Detect which cell encompasses the target text, then output its (X, Y) center coordinate. 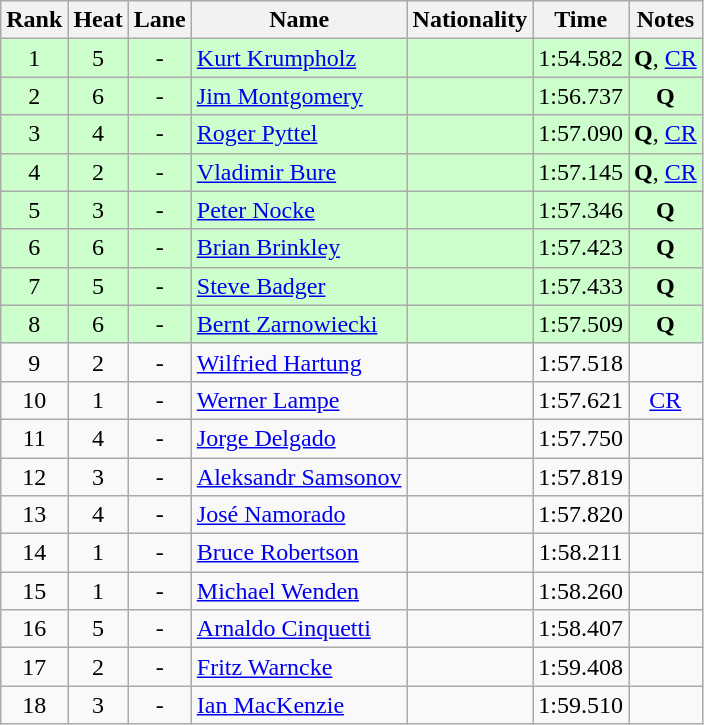
Brian Brinkley (299, 248)
Fritz Warncke (299, 667)
7 (34, 286)
9 (34, 362)
Time (581, 20)
Peter Nocke (299, 210)
Vladimir Bure (299, 172)
Wilfried Hartung (299, 362)
1:57.090 (581, 134)
16 (34, 629)
Rank (34, 20)
Roger Pyttel (299, 134)
1:57.518 (581, 362)
1:57.750 (581, 438)
Bruce Robertson (299, 553)
17 (34, 667)
Arnaldo Cinquetti (299, 629)
Steve Badger (299, 286)
Jim Montgomery (299, 96)
1:58.407 (581, 629)
10 (34, 400)
Ian MacKenzie (299, 705)
1:57.423 (581, 248)
1:57.346 (581, 210)
8 (34, 324)
1:54.582 (581, 58)
Heat (98, 20)
Name (299, 20)
1:57.433 (581, 286)
CR (665, 400)
15 (34, 591)
1:57.820 (581, 515)
1:56.737 (581, 96)
1:58.260 (581, 591)
Werner Lampe (299, 400)
1:57.819 (581, 477)
Notes (665, 20)
12 (34, 477)
Michael Wenden (299, 591)
1:59.408 (581, 667)
Aleksandr Samsonov (299, 477)
18 (34, 705)
Bernt Zarnowiecki (299, 324)
1:57.621 (581, 400)
1:57.145 (581, 172)
José Namorado (299, 515)
1:59.510 (581, 705)
Nationality (470, 20)
13 (34, 515)
1:57.509 (581, 324)
1:58.211 (581, 553)
14 (34, 553)
Lane (160, 20)
11 (34, 438)
Jorge Delgado (299, 438)
Kurt Krumpholz (299, 58)
